Identify which cell holds the provided text, then report its [X, Y] central coordinate. 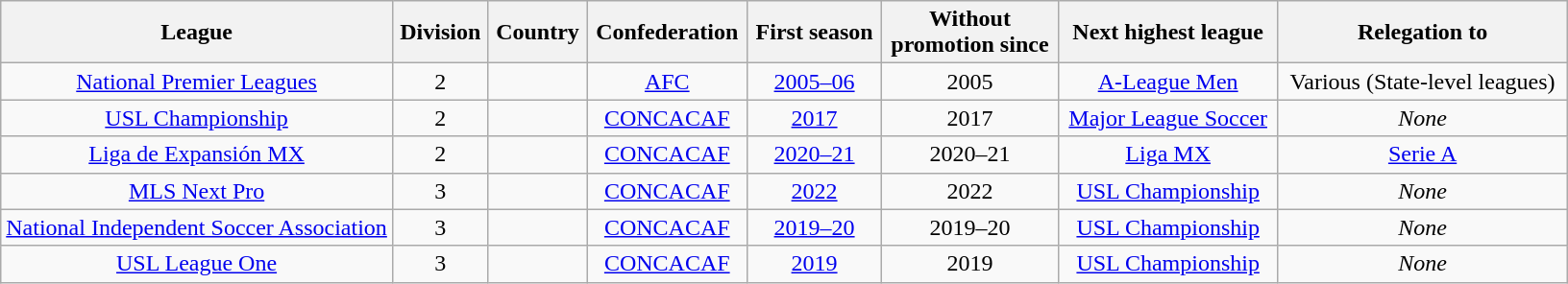
Liga de Expansión MX [197, 154]
Without promotion since [969, 33]
Liga MX [1167, 154]
MLS Next Pro [197, 191]
Next highest league [1167, 33]
Relegation to [1422, 33]
USL League One [197, 264]
Serie A [1422, 154]
Country [538, 33]
Various (State-level leagues) [1422, 82]
National Independent Soccer Association [197, 227]
AFC [667, 82]
Confederation [667, 33]
2005 [969, 82]
First season [815, 33]
League [197, 33]
Division [440, 33]
A-League Men [1167, 82]
2005–06 [815, 82]
Major League Soccer [1167, 118]
National Premier Leagues [197, 82]
